Find where the given text appears and provide that cell's center as (X, Y) coordinate. 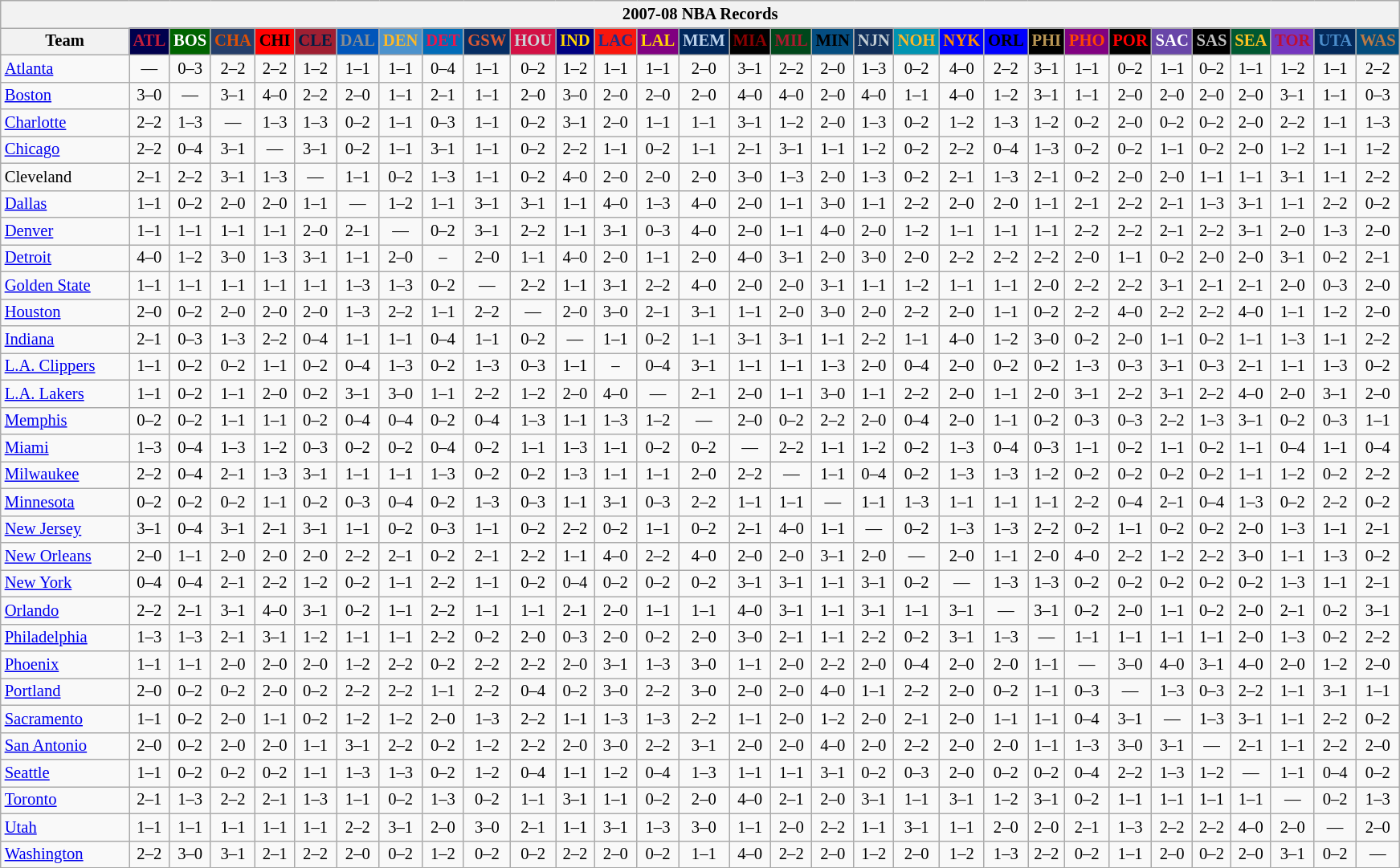
Chicago (65, 149)
SEA (1251, 41)
NJN (874, 41)
Portland (65, 691)
SAS (1212, 41)
Charlotte (65, 123)
POR (1129, 41)
Dallas (65, 204)
PHI (1047, 41)
Golden State (65, 285)
PHO (1087, 41)
Milwaukee (65, 475)
WAS (1378, 41)
MIN (833, 41)
Memphis (65, 421)
NOH (917, 41)
New Jersey (65, 529)
CHA (233, 41)
Indiana (65, 340)
Detroit (65, 258)
Houston (65, 312)
CHI (275, 41)
Miami (65, 447)
IND (575, 41)
LAL (658, 41)
GSW (487, 41)
New Orleans (65, 556)
ATL (149, 41)
Minnesota (65, 502)
San Antonio (65, 746)
Phoenix (65, 664)
CLE (315, 41)
Denver (65, 230)
DEN (400, 41)
Philadelphia (65, 638)
MEM (704, 41)
Seattle (65, 773)
Utah (65, 827)
Washington (65, 854)
Toronto (65, 800)
Atlanta (65, 68)
TOR (1292, 41)
L.A. Lakers (65, 393)
2007-08 NBA Records (700, 14)
DET (443, 41)
ORL (1006, 41)
L.A. Clippers (65, 366)
SAC (1173, 41)
BOS (190, 41)
UTA (1335, 41)
HOU (533, 41)
Team (65, 41)
LAC (615, 41)
Sacramento (65, 719)
MIA (750, 41)
Orlando (65, 610)
MIL (792, 41)
New York (65, 583)
DAL (358, 41)
NYK (961, 41)
Boston (65, 96)
Cleveland (65, 177)
